Scan for the cell matching the given text and deliver its [x, y] coordinate at center. 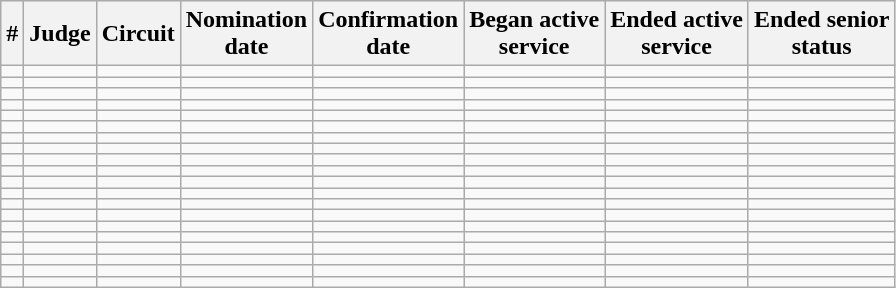
Ended seniorstatus [821, 34]
# [12, 34]
Began activeservice [534, 34]
Nominationdate [246, 34]
Ended activeservice [677, 34]
Confirmationdate [388, 34]
Circuit [138, 34]
Judge [60, 34]
